From the cell containing the given text, extract its center point as [X, Y] coordinate. 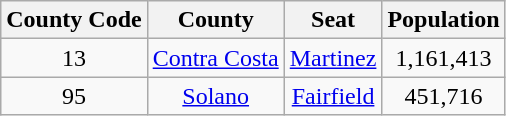
Seat [333, 20]
13 [74, 58]
Solano [216, 96]
County [216, 20]
Contra Costa [216, 58]
95 [74, 96]
Fairfield [333, 96]
451,716 [444, 96]
County Code [74, 20]
1,161,413 [444, 58]
Martinez [333, 58]
Population [444, 20]
